Capture the cell that displays the provided text and extract its [x, y] central coordinate. 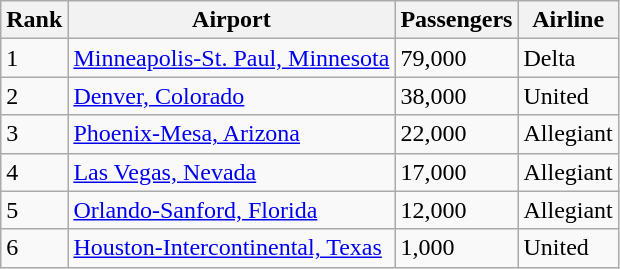
79,000 [456, 58]
Rank [34, 20]
6 [34, 248]
2 [34, 96]
4 [34, 172]
38,000 [456, 96]
Las Vegas, Nevada [232, 172]
Denver, Colorado [232, 96]
1,000 [456, 248]
1 [34, 58]
Phoenix-Mesa, Arizona [232, 134]
Airline [568, 20]
3 [34, 134]
Delta [568, 58]
Passengers [456, 20]
17,000 [456, 172]
22,000 [456, 134]
Orlando-Sanford, Florida [232, 210]
5 [34, 210]
12,000 [456, 210]
Houston-Intercontinental, Texas [232, 248]
Minneapolis-St. Paul, Minnesota [232, 58]
Airport [232, 20]
